Determine the [x, y] coordinate at the center of the cell enclosing the given text.  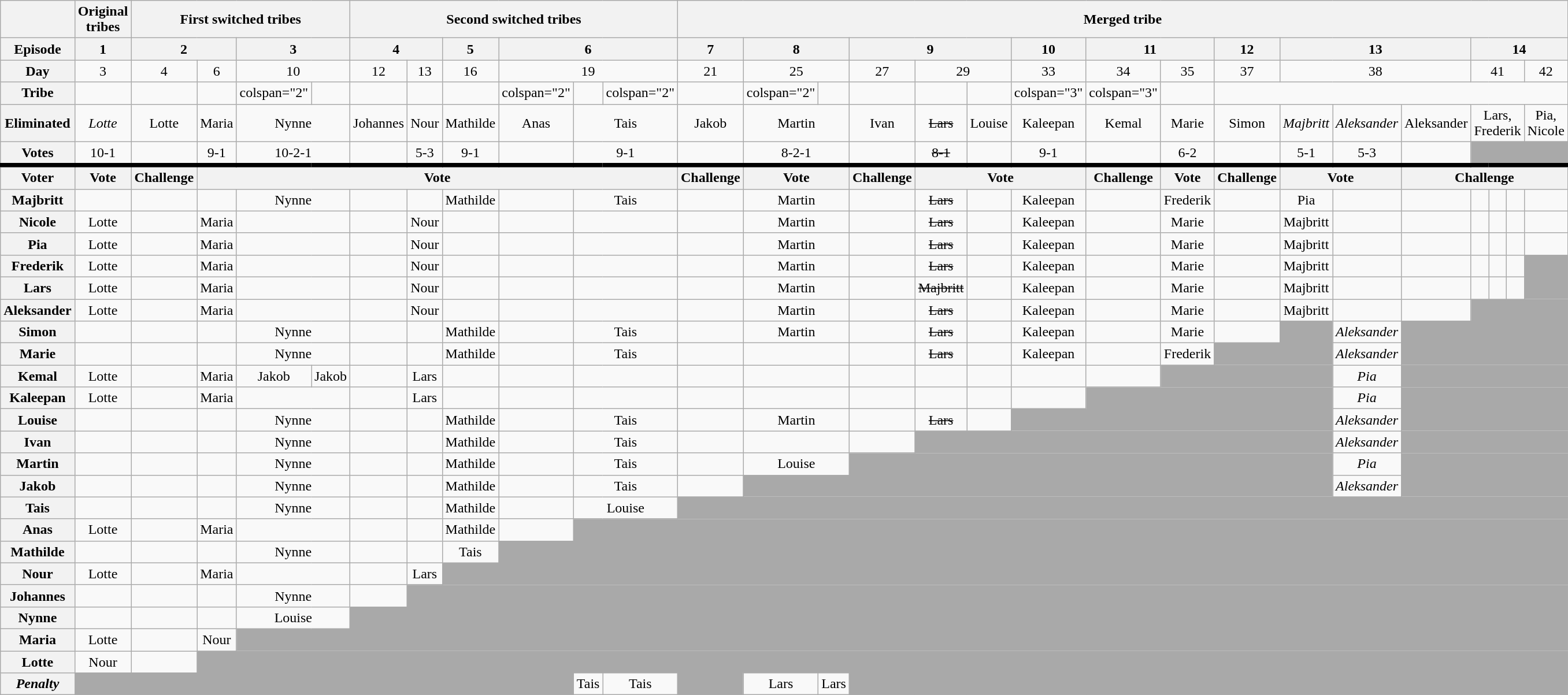
10-1 [103, 154]
First switched tribes [240, 20]
8-1 [941, 154]
27 [882, 71]
37 [1247, 71]
1 [103, 49]
8-2-1 [796, 154]
5-1 [1306, 154]
Pia, Nicole [1545, 122]
21 [710, 71]
Tribe [38, 93]
Votes [38, 154]
9 [930, 49]
35 [1187, 71]
Voter [38, 177]
Second switched tribes [514, 20]
Originaltribes [103, 20]
25 [796, 71]
2 [184, 49]
Eliminated [38, 122]
Lars, Frederik [1497, 122]
Episode [38, 49]
16 [470, 71]
42 [1545, 71]
Day [38, 71]
14 [1519, 49]
19 [588, 71]
5 [470, 49]
41 [1497, 71]
Nicole [38, 222]
34 [1124, 71]
Penalty [38, 684]
8 [796, 49]
11 [1150, 49]
29 [963, 71]
38 [1375, 71]
Merged tribe [1122, 20]
33 [1048, 71]
6-2 [1187, 154]
10-2-1 [294, 154]
7 [710, 49]
